Scan for the cell matching the given text and deliver its (X, Y) coordinate at center. 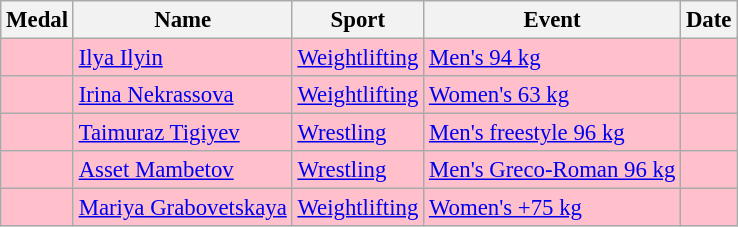
Women's +75 kg (552, 208)
Men's 94 kg (552, 58)
Taimuraz Tigiyev (182, 133)
Women's 63 kg (552, 95)
Name (182, 20)
Event (552, 20)
Date (709, 20)
Asset Mambetov (182, 170)
Irina Nekrassova (182, 95)
Ilya Ilyin (182, 58)
Men's freestyle 96 kg (552, 133)
Sport (358, 20)
Medal (38, 20)
Men's Greco-Roman 96 kg (552, 170)
Mariya Grabovetskaya (182, 208)
